For the text-containing cell, return its midpoint in (X, Y) coordinate format. 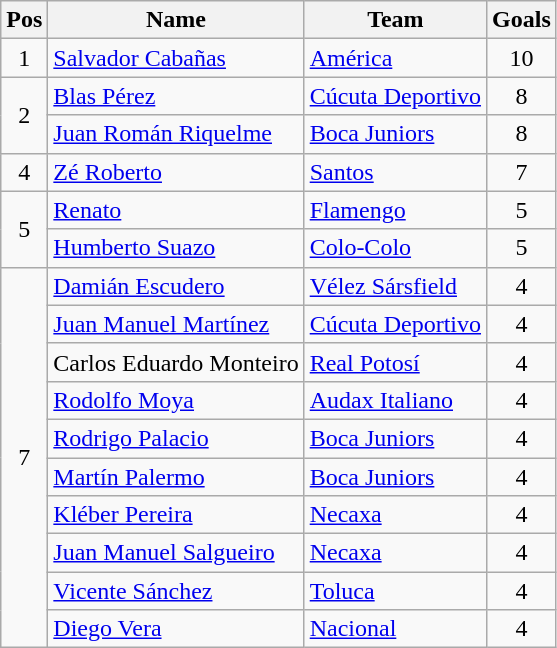
Vicente Sánchez (176, 591)
Martín Palermo (176, 477)
10 (522, 58)
Colo-Colo (395, 248)
Damián Escudero (176, 286)
Rodrigo Palacio (176, 438)
Humberto Suazo (176, 248)
Blas Pérez (176, 96)
Real Potosí (395, 362)
Toluca (395, 591)
Flamengo (395, 210)
Salvador Cabañas (176, 58)
1 (24, 58)
Juan Manuel Martínez (176, 324)
Diego Vera (176, 629)
América (395, 58)
Kléber Pereira (176, 515)
Renato (176, 210)
Name (176, 20)
Juan Manuel Salgueiro (176, 553)
Carlos Eduardo Monteiro (176, 362)
Pos (24, 20)
Team (395, 20)
Juan Román Riquelme (176, 134)
Vélez Sársfield (395, 286)
Goals (522, 20)
Nacional (395, 629)
Santos (395, 172)
Audax Italiano (395, 400)
Zé Roberto (176, 172)
2 (24, 115)
Rodolfo Moya (176, 400)
